Identify which cell holds the provided text, then report its [x, y] central coordinate. 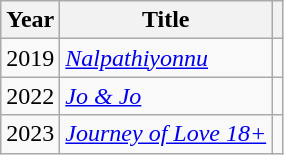
2022 [30, 96]
Jo & Jo [166, 96]
Journey of Love 18+ [166, 134]
2023 [30, 134]
Year [30, 20]
Title [166, 20]
Nalpathiyonnu [166, 58]
2019 [30, 58]
